For the text-containing cell, return its midpoint in (x, y) coordinate format. 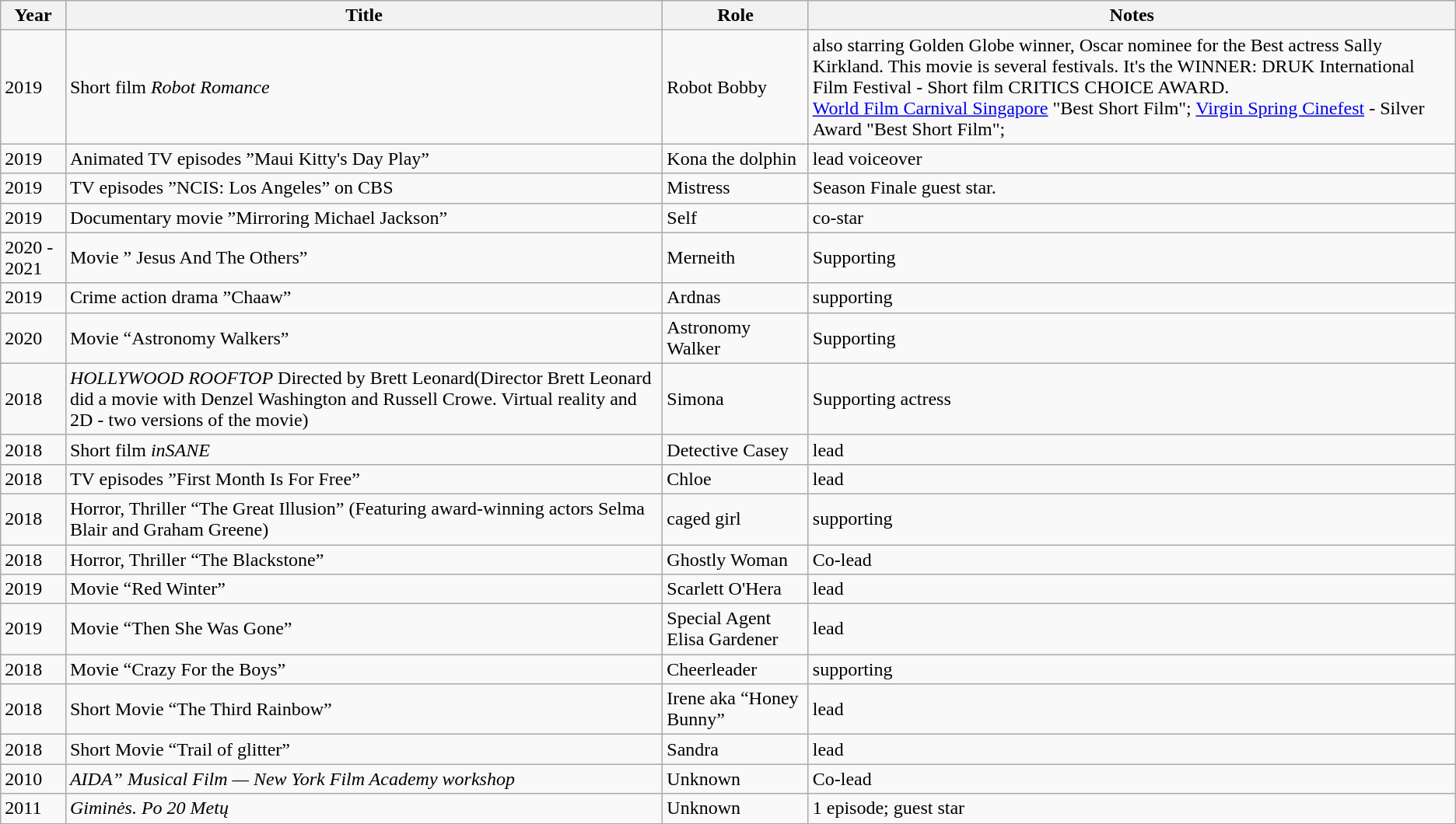
Mistress (736, 188)
2020 (33, 337)
Astronomy Walker (736, 337)
Year (33, 16)
Movie “Crazy For the Boys” (364, 669)
Ghostly Woman (736, 559)
Documentary movie ”Mirroring Michael Jackson” (364, 218)
Movie “Astronomy Walkers” (364, 337)
Horror, Thriller “The Blackstone” (364, 559)
Role (736, 16)
2020 - 2021 (33, 258)
Giminės. Po 20 Metų (364, 808)
Kona the dolphin (736, 159)
Self (736, 218)
Detective Casey (736, 449)
Short Movie “Trail of glitter” (364, 749)
Sandra (736, 749)
TV episodes ”First Month Is For Free” (364, 479)
Irene aka “Honey Bunny” (736, 709)
Crime action drama ”Chaaw” (364, 298)
Special Agent Elisa Gardener (736, 630)
Short film inSANE (364, 449)
2011 (33, 808)
Simona (736, 399)
Horror, Thriller “The Great Illusion” (Featuring award-winning actors Selma Blair and Graham Greene) (364, 519)
TV episodes ”NCIS: Los Angeles” on CBS (364, 188)
Movie “Red Winter” (364, 589)
Chloe (736, 479)
Supporting actress (1132, 399)
co-star (1132, 218)
caged girl (736, 519)
Robot Bobby (736, 87)
1 episode; guest star (1132, 808)
Notes (1132, 16)
Cheerleader (736, 669)
Short Movie “The Third Rainbow” (364, 709)
Scarlett O'Hera (736, 589)
lead voiceover (1132, 159)
Short film Robot Romance (364, 87)
AIDA” Musical Film — New York Film Academy workshop (364, 779)
Title (364, 16)
Movie “Then She Was Gone” (364, 630)
Movie ” Jesus And The Others” (364, 258)
Ardnas (736, 298)
Animated TV episodes ”Maui Kitty's Day Play” (364, 159)
Season Finale guest star. (1132, 188)
Merneith (736, 258)
2010 (33, 779)
